Return the [x, y] coordinate for the center point of the cell that contains the specified text.  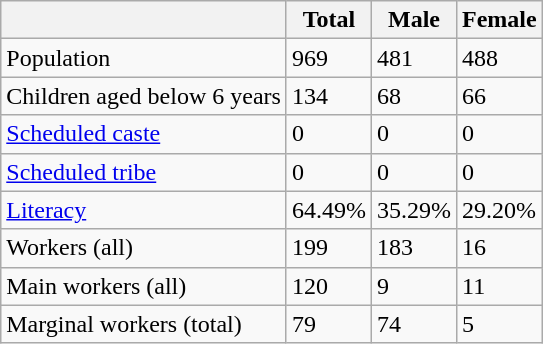
5 [500, 324]
199 [328, 248]
64.49% [328, 210]
29.20% [500, 210]
488 [500, 58]
79 [328, 324]
120 [328, 286]
74 [414, 324]
134 [328, 96]
Main workers (all) [144, 286]
66 [500, 96]
Male [414, 20]
Marginal workers (total) [144, 324]
35.29% [414, 210]
Literacy [144, 210]
Female [500, 20]
481 [414, 58]
Population [144, 58]
Total [328, 20]
Scheduled caste [144, 134]
68 [414, 96]
16 [500, 248]
Workers (all) [144, 248]
183 [414, 248]
9 [414, 286]
11 [500, 286]
Scheduled tribe [144, 172]
969 [328, 58]
Children aged below 6 years [144, 96]
